Return the [x, y] coordinate for the center point of the cell that contains the specified text.  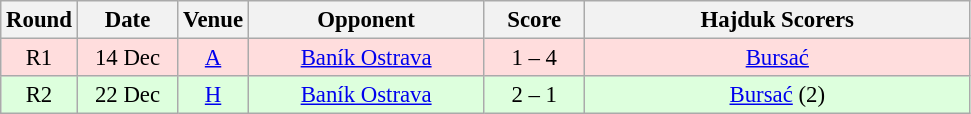
2 – 1 [534, 95]
Round [39, 20]
Opponent [366, 20]
Score [534, 20]
1 – 4 [534, 58]
14 Dec [128, 58]
A [214, 58]
Bursać (2) [778, 95]
22 Dec [128, 95]
R2 [39, 95]
Bursać [778, 58]
Hajduk Scorers [778, 20]
Venue [214, 20]
R1 [39, 58]
H [214, 95]
Date [128, 20]
